Find where the given text appears and provide that cell's center as [X, Y] coordinate. 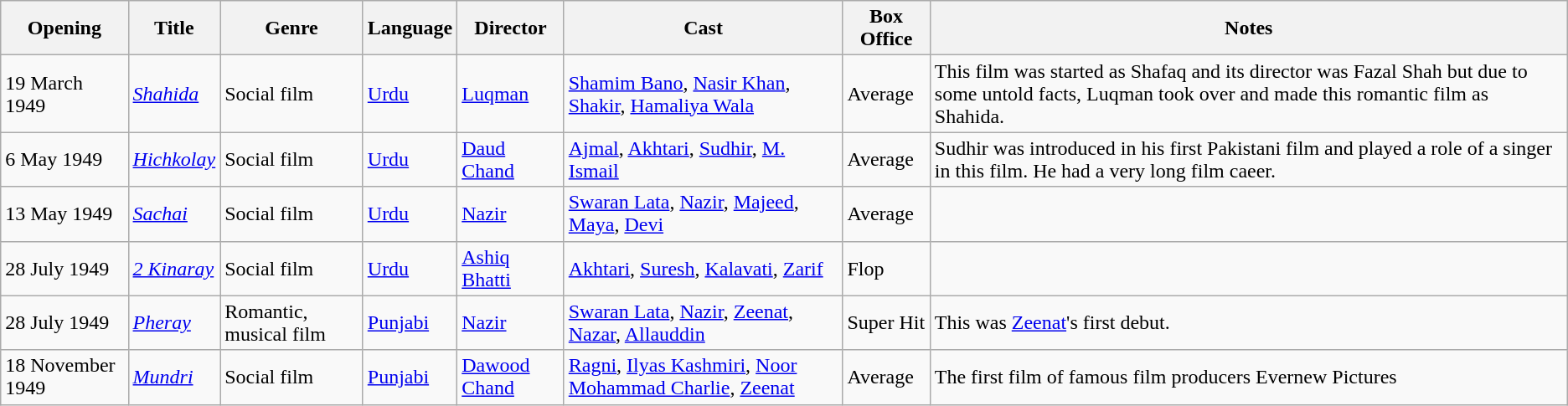
Flop [886, 268]
Swaran Lata, Nazir, Zeenat, Nazar, Allauddin [704, 323]
Cast [704, 28]
Akhtari, Suresh, Kalavati, Zarif [704, 268]
The first film of famous film producers Evernew Pictures [1248, 377]
Language [410, 28]
13 May 1949 [64, 214]
Ajmal, Akhtari, Sudhir, M. Ismail [704, 159]
Shamim Bano, Nasir Khan, Shakir, Hamaliya Wala [704, 94]
Title [174, 28]
Dawood Chand [511, 377]
Genre [291, 28]
This was Zeenat's first debut. [1248, 323]
Sudhir was introduced in his first Pakistani film and played a role of a singer in this film. He had a very long film caeer. [1248, 159]
Romantic, musical film [291, 323]
Luqman [511, 94]
Swaran Lata, Nazir, Majeed, Maya, Devi [704, 214]
Sachai [174, 214]
Opening [64, 28]
18 November 1949 [64, 377]
Hichkolay [174, 159]
Super Hit [886, 323]
6 May 1949 [64, 159]
Ashiq Bhatti [511, 268]
Ragni, Ilyas Kashmiri, Noor Mohammad Charlie, Zeenat [704, 377]
Box Office [886, 28]
Pheray [174, 323]
Daud Chand [511, 159]
19 March 1949 [64, 94]
Mundri [174, 377]
Director [511, 28]
Notes [1248, 28]
Shahida [174, 94]
2 Kinaray [174, 268]
